Capture the cell that displays the provided text and extract its [x, y] central coordinate. 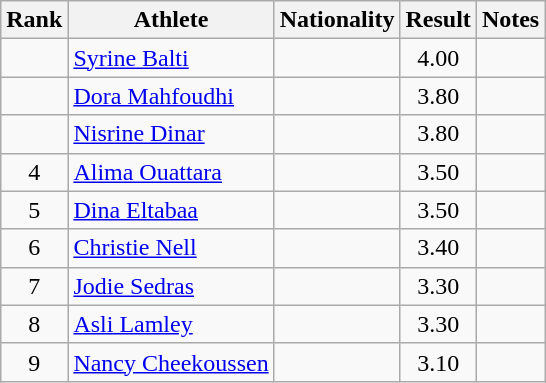
Asli Lamley [171, 324]
Jodie Sedras [171, 286]
3.10 [438, 362]
Rank [34, 20]
6 [34, 248]
Dina Eltabaa [171, 210]
3.40 [438, 248]
8 [34, 324]
Alima Ouattara [171, 172]
9 [34, 362]
Syrine Balti [171, 58]
4 [34, 172]
Athlete [171, 20]
Nancy Cheekoussen [171, 362]
Nisrine Dinar [171, 134]
Notes [510, 20]
7 [34, 286]
Dora Mahfoudhi [171, 96]
4.00 [438, 58]
Christie Nell [171, 248]
5 [34, 210]
Nationality [337, 20]
Result [438, 20]
